Output the [X, Y] coordinate of the center of the cell containing the given text.  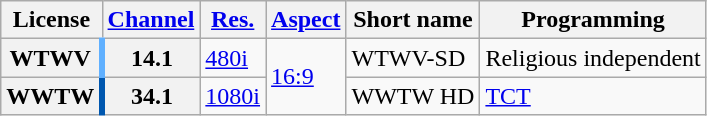
License [52, 20]
Short name [413, 20]
Religious independent [593, 58]
WWTW HD [413, 96]
Channel [151, 20]
WWTW [52, 96]
34.1 [151, 96]
WTWV-SD [413, 58]
14.1 [151, 58]
Aspect [306, 20]
16:9 [306, 77]
WTWV [52, 58]
1080i [233, 96]
TCT [593, 96]
Res. [233, 20]
Programming [593, 20]
480i [233, 58]
